Extract the (x, y) coordinate from the center of the cell holding the provided text.  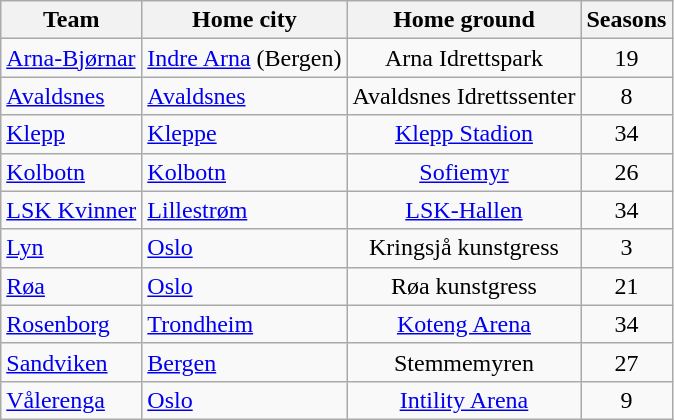
LSK-Hallen (464, 210)
Røa (72, 286)
Team (72, 20)
Sandviken (72, 362)
Indre Arna (Bergen) (244, 58)
Trondheim (244, 324)
Sofiemyr (464, 172)
26 (626, 172)
Intility Arena (464, 400)
27 (626, 362)
Røa kunstgress (464, 286)
Vålerenga (72, 400)
19 (626, 58)
Rosenborg (72, 324)
Lyn (72, 248)
21 (626, 286)
Klepp (72, 134)
Arna Idrettspark (464, 58)
Home ground (464, 20)
Stemmemyren (464, 362)
LSK Kvinner (72, 210)
Klepp Stadion (464, 134)
Arna-Bjørnar (72, 58)
Lillestrøm (244, 210)
3 (626, 248)
Bergen (244, 362)
9 (626, 400)
8 (626, 96)
Kleppe (244, 134)
Kringsjå kunstgress (464, 248)
Home city (244, 20)
Koteng Arena (464, 324)
Seasons (626, 20)
Avaldsnes Idrettssenter (464, 96)
